Pinpoint the cell where the given text exists, returning its (X, Y) midpoint coordinate. 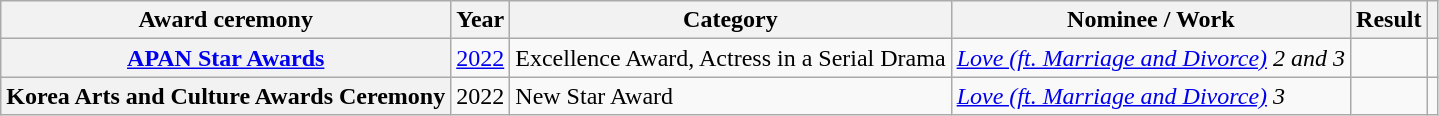
New Star Award (730, 96)
Love (ft. Marriage and Divorce) 3 (1150, 96)
Excellence Award, Actress in a Serial Drama (730, 58)
Award ceremony (226, 20)
Year (480, 20)
Category (730, 20)
Love (ft. Marriage and Divorce) 2 and 3 (1150, 58)
APAN Star Awards (226, 58)
Nominee / Work (1150, 20)
Korea Arts and Culture Awards Ceremony (226, 96)
Result (1389, 20)
